Extract the [X, Y] coordinate from the center of the cell holding the provided text.  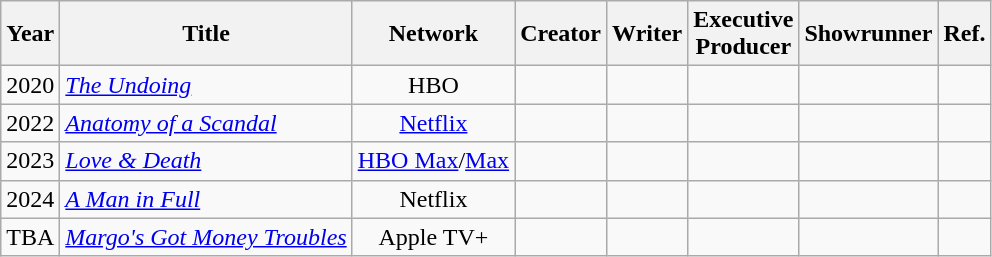
2023 [30, 161]
Year [30, 34]
The Undoing [206, 85]
Network [433, 34]
Title [206, 34]
HBO [433, 85]
2024 [30, 199]
Margo's Got Money Troubles [206, 237]
Ref. [964, 34]
Showrunner [868, 34]
Creator [561, 34]
ExecutiveProducer [744, 34]
Apple TV+ [433, 237]
2022 [30, 123]
Love & Death [206, 161]
Anatomy of a Scandal [206, 123]
2020 [30, 85]
TBA [30, 237]
A Man in Full [206, 199]
HBO Max/Max [433, 161]
Writer [648, 34]
